Scan for the cell matching the given text and deliver its (x, y) coordinate at center. 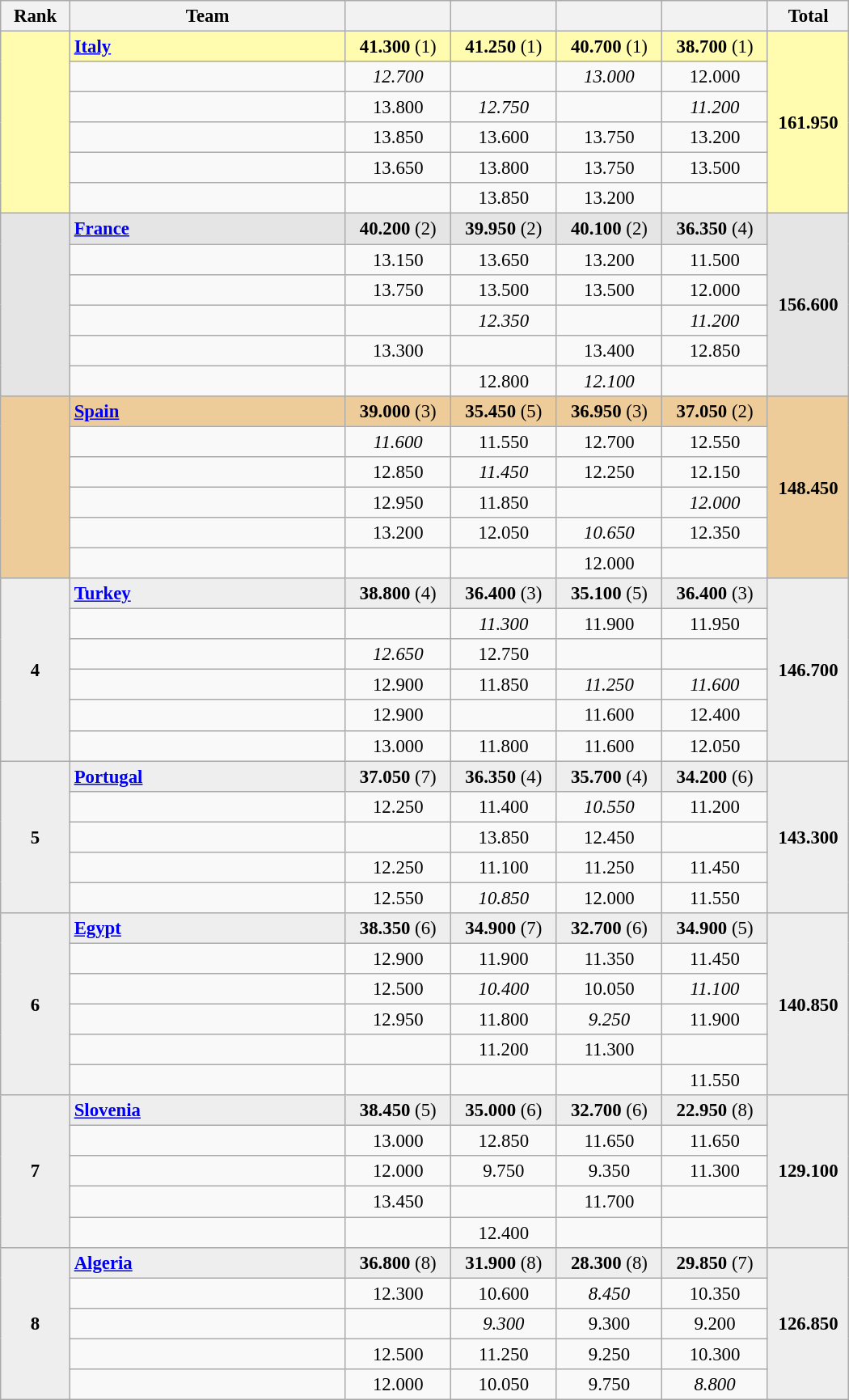
12.450 (610, 837)
129.100 (809, 1171)
Portugal (207, 776)
9.350 (610, 1172)
8.800 (715, 1385)
12.800 (505, 381)
8.450 (610, 1293)
10.350 (715, 1293)
11.950 (715, 624)
22.950 (8) (715, 1110)
37.050 (2) (715, 412)
12.150 (715, 472)
40.100 (2) (610, 229)
12.100 (610, 381)
41.300 (1) (398, 47)
38.700 (1) (715, 47)
9.200 (715, 1323)
140.850 (809, 1005)
34.900 (5) (715, 928)
39.000 (3) (398, 412)
35.100 (5) (610, 594)
35.450 (5) (505, 412)
10.550 (610, 806)
5 (36, 837)
7 (36, 1171)
156.600 (809, 305)
126.850 (809, 1323)
France (207, 229)
35.700 (4) (610, 776)
Algeria (207, 1263)
Total (809, 16)
6 (36, 1005)
38.450 (5) (398, 1110)
8 (36, 1323)
11.500 (715, 260)
40.700 (1) (610, 47)
13.300 (398, 350)
Team (207, 16)
28.300 (8) (610, 1263)
35.000 (6) (505, 1110)
38.350 (6) (398, 928)
10.850 (505, 898)
34.200 (6) (715, 776)
36.950 (3) (610, 412)
37.050 (7) (398, 776)
4 (36, 670)
11.700 (610, 1202)
148.450 (809, 488)
11.350 (610, 958)
29.850 (7) (715, 1263)
13.150 (398, 260)
143.300 (809, 837)
36.800 (8) (398, 1263)
Slovenia (207, 1110)
31.900 (8) (505, 1263)
40.200 (2) (398, 229)
12.300 (398, 1293)
38.800 (4) (398, 594)
Rank (36, 16)
11.400 (505, 806)
Egypt (207, 928)
10.600 (505, 1293)
10.300 (715, 1354)
34.900 (7) (505, 928)
10.400 (505, 989)
161.950 (809, 123)
41.250 (1) (505, 47)
146.700 (809, 670)
Spain (207, 412)
13.450 (398, 1202)
10.650 (610, 533)
Italy (207, 47)
13.600 (505, 137)
13.400 (610, 350)
12.650 (398, 654)
39.950 (2) (505, 229)
Turkey (207, 594)
